Extract the (x, y) coordinate from the center of the cell holding the provided text.  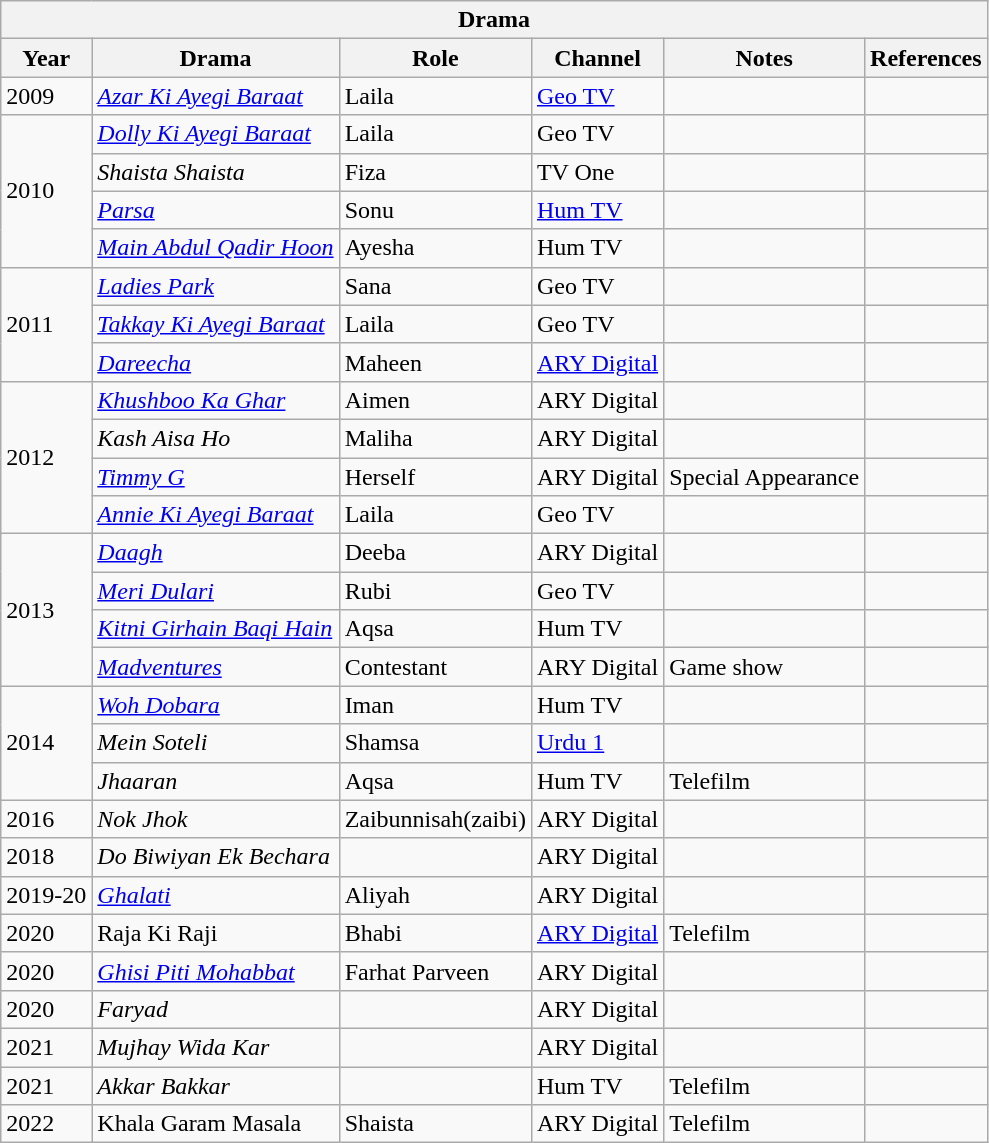
Meri Dulari (216, 591)
Notes (764, 58)
Kash Aisa Ho (216, 438)
Farhat Parveen (435, 971)
Do Biwiyan Ek Bechara (216, 857)
Annie Ki Ayegi Baraat (216, 515)
Khala Garam Masala (216, 1124)
2014 (46, 743)
Raja Ki Raji (216, 933)
Ghalati (216, 895)
2011 (46, 324)
Akkar Bakkar (216, 1085)
Woh Dobara (216, 705)
Main Abdul Qadir Hoon (216, 248)
Khushboo Ka Ghar (216, 400)
Maheen (435, 362)
Shaista (435, 1124)
2010 (46, 191)
Bhabi (435, 933)
2019-20 (46, 895)
2022 (46, 1124)
TV One (597, 172)
Special Appearance (764, 477)
Role (435, 58)
Parsa (216, 210)
Aliyah (435, 895)
Daagh (216, 553)
Contestant (435, 667)
Timmy G (216, 477)
2009 (46, 96)
Shaista Shaista (216, 172)
2016 (46, 819)
Dareecha (216, 362)
References (926, 58)
Iman (435, 705)
Sana (435, 286)
2012 (46, 457)
Faryad (216, 1009)
Urdu 1 (597, 743)
Maliha (435, 438)
Ayesha (435, 248)
Zaibunnisah(zaibi) (435, 819)
2013 (46, 610)
Kitni Girhain Baqi Hain (216, 629)
Fiza (435, 172)
Mein Soteli (216, 743)
Channel (597, 58)
Shamsa (435, 743)
Mujhay Wida Kar (216, 1047)
Ghisi Piti Mohabbat (216, 971)
Dolly Ki Ayegi Baraat (216, 134)
Madventures (216, 667)
Aimen (435, 400)
Takkay Ki Ayegi Baraat (216, 324)
Jhaaran (216, 781)
Game show (764, 667)
Rubi (435, 591)
Year (46, 58)
Azar Ki Ayegi Baraat (216, 96)
Deeba (435, 553)
Ladies Park (216, 286)
Nok Jhok (216, 819)
Herself (435, 477)
Sonu (435, 210)
2018 (46, 857)
